From the cell containing the given text, extract its center point as [X, Y] coordinate. 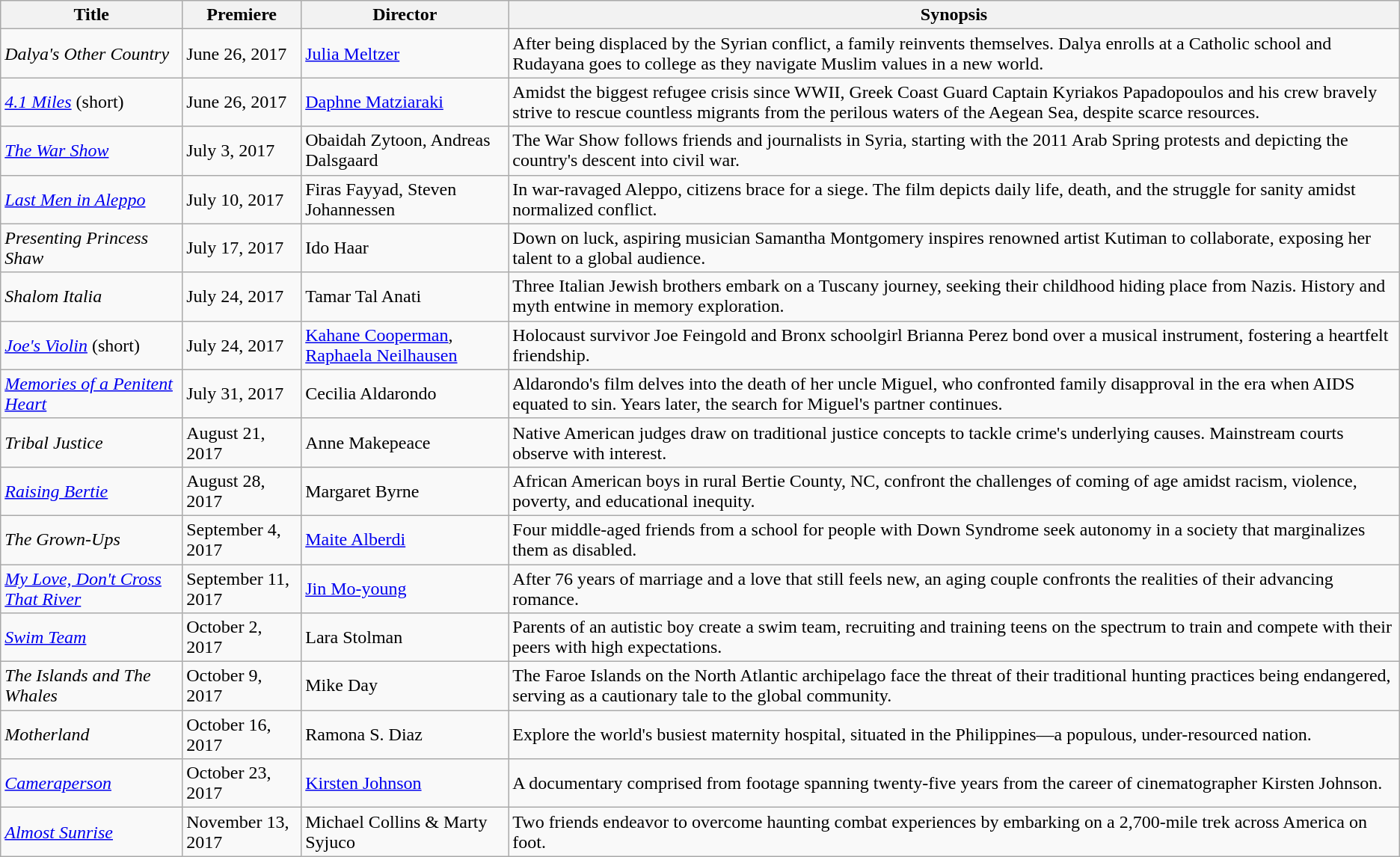
Kirsten Johnson [405, 784]
Ramona S. Diaz [405, 734]
Synopsis [954, 15]
Mike Day [405, 686]
The War Show [91, 151]
October 16, 2017 [242, 734]
Raising Bertie [91, 491]
Holocaust survivor Joe Feingold and Bronx schoolgirl Brianna Perez bond over a musical instrument, fostering a heartfelt friendship. [954, 345]
Director [405, 15]
Obaidah Zytoon, Andreas Dalsgaard [405, 151]
Lara Stolman [405, 637]
Explore the world's busiest maternity hospital, situated in the Philippines—a populous, under-resourced nation. [954, 734]
Anne Makepeace [405, 443]
The Grown-Ups [91, 540]
Maite Alberdi [405, 540]
4.1 Miles (short) [91, 102]
Motherland [91, 734]
Tribal Justice [91, 443]
Four middle-aged friends from a school for people with Down Syndrome seek autonomy in a society that marginalizes them as disabled. [954, 540]
Native American judges draw on traditional justice concepts to tackle crime's underlying causes. Mainstream courts observe with interest. [954, 443]
Dalya's Other Country [91, 54]
July 3, 2017 [242, 151]
Kahane Cooperman, Raphaela Neilhausen [405, 345]
Down on luck, aspiring musician Samantha Montgomery inspires renowned artist Kutiman to collaborate, exposing her talent to a global audience. [954, 248]
Daphne Matziaraki [405, 102]
The Islands and The Whales [91, 686]
After 76 years of marriage and a love that still feels new, an aging couple confronts the realities of their advancing romance. [954, 588]
A documentary comprised from footage spanning twenty-five years from the career of cinematographer Kirsten Johnson. [954, 784]
Ido Haar [405, 248]
Premiere [242, 15]
Two friends endeavor to overcome haunting combat experiences by embarking on a 2,700-mile trek across America on foot. [954, 832]
Memories of a Penitent Heart [91, 393]
July 10, 2017 [242, 199]
August 28, 2017 [242, 491]
My Love, Don't Cross That River [91, 588]
July 17, 2017 [242, 248]
September 11, 2017 [242, 588]
October 9, 2017 [242, 686]
Firas Fayyad, Steven Johannessen [405, 199]
Julia Meltzer [405, 54]
October 2, 2017 [242, 637]
Almost Sunrise [91, 832]
August 21, 2017 [242, 443]
Title [91, 15]
Swim Team [91, 637]
July 31, 2017 [242, 393]
Shalom Italia [91, 296]
Joe's Violin (short) [91, 345]
Last Men in Aleppo [91, 199]
Cameraperson [91, 784]
Tamar Tal Anati [405, 296]
Presenting Princess Shaw [91, 248]
Michael Collins & Marty Syjuco [405, 832]
Cecilia Aldarondo [405, 393]
In war-ravaged Aleppo, citizens brace for a siege. The film depicts daily life, death, and the struggle for sanity amidst normalized conflict. [954, 199]
October 23, 2017 [242, 784]
Jin Mo-young [405, 588]
November 13, 2017 [242, 832]
Margaret Byrne [405, 491]
September 4, 2017 [242, 540]
